Locate the cell with the specified text and output its (x, y) center coordinate. 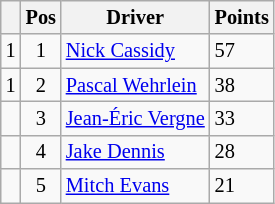
28 (242, 152)
Jean-Éric Vergne (136, 118)
Jake Dennis (136, 152)
33 (242, 118)
Pos (41, 17)
Mitch Evans (136, 186)
Driver (136, 17)
3 (41, 118)
Nick Cassidy (136, 51)
Points (242, 17)
21 (242, 186)
5 (41, 186)
38 (242, 85)
4 (41, 152)
Pascal Wehrlein (136, 85)
2 (41, 85)
57 (242, 51)
